Determine the [x, y] coordinate at the center of the cell enclosing the given text.  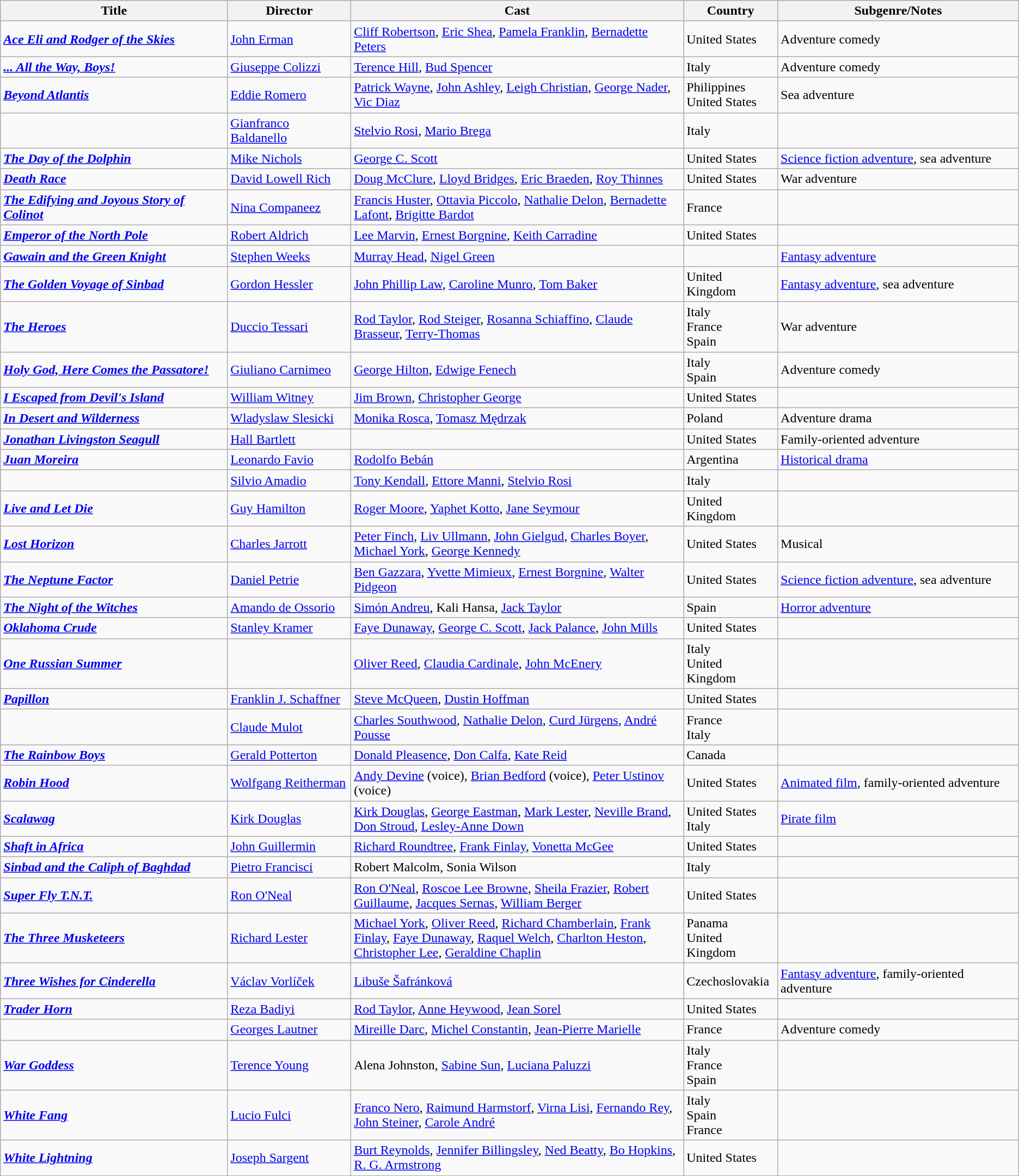
Peter Finch, Liv Ullmann, John Gielgud, Charles Boyer, Michael York, George Kennedy [517, 544]
Super Fly T.N.T. [114, 896]
Lee Marvin, Ernest Borgnine, Keith Carradine [517, 235]
Lost Horizon [114, 544]
John Erman [290, 39]
Giuliano Carnimeo [290, 369]
Robert Malcolm, Sonia Wilson [517, 867]
Simón Andreu, Kali Hansa, Jack Taylor [517, 607]
Family-oriented adventure [898, 439]
... All the Way, Boys! [114, 67]
Gianfranco Baldanello [290, 131]
Murray Head, Nigel Green [517, 256]
War Goddess [114, 1065]
Richard Lester [290, 938]
Guy Hamilton [290, 508]
The Rainbow Boys [114, 755]
Adventure drama [898, 418]
Cliff Robertson, Eric Shea, Pamela Franklin, Bernadette Peters [517, 39]
Director [290, 11]
Leonardo Favio [290, 460]
Monika Rosca, Tomasz Mędrzak [517, 418]
Patrick Wayne, John Ashley, Leigh Christian, George Nader, Vic Diaz [517, 95]
Mireille Darc, Michel Constantin, Jean-Pierre Marielle [517, 1030]
The Night of the Witches [114, 607]
Pietro Francisci [290, 867]
Robert Aldrich [290, 235]
Trader Horn [114, 1009]
Kirk Douglas [290, 818]
Tony Kendall, Ettore Manni, Stelvio Rosi [517, 481]
Rod Taylor, Rod Steiger, Rosanna Schiaffino, Claude Brasseur, Terry-Thomas [517, 327]
One Russian Summer [114, 663]
Scalawag [114, 818]
Charles Southwood, Nathalie Delon, Curd Jürgens, André Pousse [517, 727]
Terence Hill, Bud Spencer [517, 67]
Gawain and the Green Knight [114, 256]
Beyond Atlantis [114, 95]
Eddie Romero [290, 95]
Wladyslaw Slesicki [290, 418]
PanamaUnited Kingdom [731, 938]
Francis Huster, Ottavia Piccolo, Nathalie Delon, Bernadette Lafont, Brigitte Bardot [517, 207]
Rod Taylor, Anne Heywood, Jean Sorel [517, 1009]
The Day of the Dolphin [114, 158]
Oklahoma Crude [114, 628]
Rodolfo Bebán [517, 460]
Faye Dunaway, George C. Scott, Jack Palance, John Mills [517, 628]
Musical [898, 544]
Daniel Petrie [290, 579]
Burt Reynolds, Jennifer Billingsley, Ned Beatty, Bo Hopkins, R. G. Armstrong [517, 1158]
Kirk Douglas, George Eastman, Mark Lester, Neville Brand, Don Stroud, Lesley-Anne Down [517, 818]
Shaft in Africa [114, 847]
The Neptune Factor [114, 579]
Steve McQueen, Dustin Hoffman [517, 699]
Sinbad and the Caliph of Baghdad [114, 867]
Alena Johnston, Sabine Sun, Luciana Paluzzi [517, 1065]
Franklin J. Schaffner [290, 699]
Giuseppe Colizzi [290, 67]
Jim Brown, Christopher George [517, 398]
Amando de Ossorio [290, 607]
Jonathan Livingston Seagull [114, 439]
Animated film, family-oriented adventure [898, 783]
George C. Scott [517, 158]
Doug McClure, Lloyd Bridges, Eric Braeden, Roy Thinnes [517, 179]
Death Race [114, 179]
Gordon Hessler [290, 284]
Emperor of the North Pole [114, 235]
David Lowell Rich [290, 179]
Franco Nero, Raimund Harmstorf, Virna Lisi, Fernando Rey, John Steiner, Carole André [517, 1115]
Live and Let Die [114, 508]
Silvio Amadio [290, 481]
Georges Lautner [290, 1030]
Terence Young [290, 1065]
United StatesItaly [731, 818]
John Phillip Law, Caroline Munro, Tom Baker [517, 284]
I Escaped from Devil's Island [114, 398]
Ron O'Neal, Roscoe Lee Browne, Sheila Frazier, Robert Guillaume, Jacques Sernas, William Berger [517, 896]
Gerald Potterton [290, 755]
Argentina [731, 460]
Joseph Sargent [290, 1158]
ItalySpain [731, 369]
Horror adventure [898, 607]
Andy Devine (voice), Brian Bedford (voice), Peter Ustinov (voice) [517, 783]
Fantasy adventure [898, 256]
ItalyUnited Kingdom [731, 663]
Roger Moore, Yaphet Kotto, Jane Seymour [517, 508]
Hall Bartlett [290, 439]
Duccio Tessari [290, 327]
Fantasy adventure, sea adventure [898, 284]
ItalySpainFrance [731, 1115]
The Golden Voyage of Sinbad [114, 284]
The Heroes [114, 327]
Canada [731, 755]
Cast [517, 11]
Claude Mulot [290, 727]
William Witney [290, 398]
Fantasy adventure, family-oriented adventure [898, 981]
Poland [731, 418]
White Fang [114, 1115]
Ron O'Neal [290, 896]
Stelvio Rosi, Mario Brega [517, 131]
Richard Roundtree, Frank Finlay, Vonetta McGee [517, 847]
Wolfgang Reitherman [290, 783]
Spain [731, 607]
White Lightning [114, 1158]
Papillon [114, 699]
Holy God, Here Comes the Passatore! [114, 369]
Subgenre/Notes [898, 11]
Ben Gazzara, Yvette Mimieux, Ernest Borgnine, Walter Pidgeon [517, 579]
Václav Vorlíček [290, 981]
Country [731, 11]
Pirate film [898, 818]
Juan Moreira [114, 460]
The Three Musketeers [114, 938]
Czechoslovakia [731, 981]
The Edifying and Joyous Story of Colinot [114, 207]
Donald Pleasence, Don Calfa, Kate Reid [517, 755]
Robin Hood [114, 783]
Reza Badiyi [290, 1009]
Three Wishes for Cinderella [114, 981]
John Guillermin [290, 847]
Oliver Reed, Claudia Cardinale, John McEnery [517, 663]
Ace Eli and Rodger of the Skies [114, 39]
Lucio Fulci [290, 1115]
Title [114, 11]
Mike Nichols [290, 158]
Sea adventure [898, 95]
Charles Jarrott [290, 544]
Historical drama [898, 460]
PhilippinesUnited States [731, 95]
George Hilton, Edwige Fenech [517, 369]
In Desert and Wilderness [114, 418]
Michael York, Oliver Reed, Richard Chamberlain, Frank Finlay, Faye Dunaway, Raquel Welch, Charlton Heston, Christopher Lee, Geraldine Chaplin [517, 938]
Stephen Weeks [290, 256]
Libuše Šafránková [517, 981]
Nina Companeez [290, 207]
Stanley Kramer [290, 628]
FranceItaly [731, 727]
